Identify which cell holds the provided text, then report its (X, Y) central coordinate. 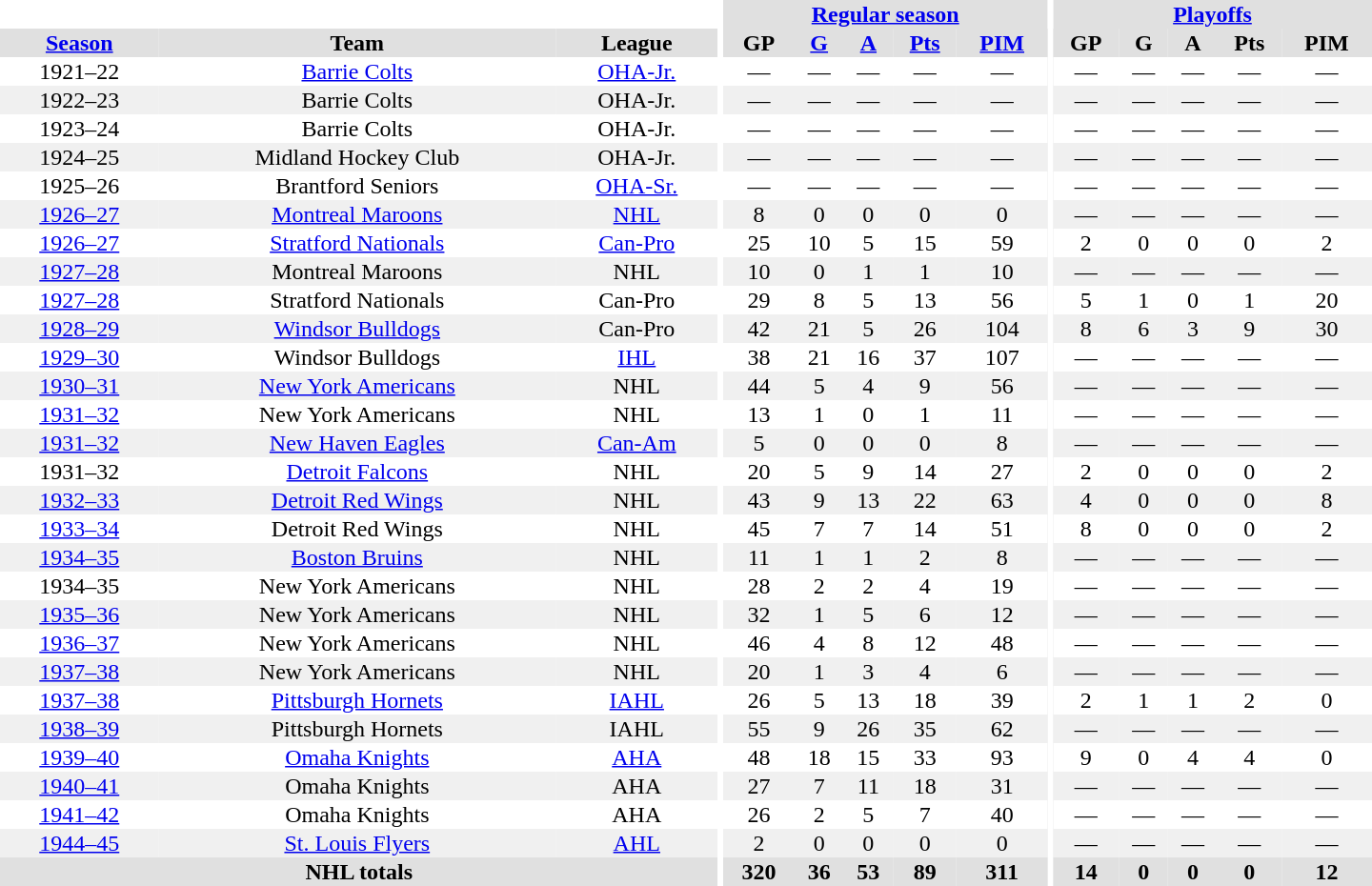
33 (924, 757)
19 (1002, 586)
22 (924, 500)
35 (924, 729)
Detroit Falcons (358, 472)
45 (758, 529)
43 (758, 500)
1925–26 (80, 186)
59 (1002, 243)
53 (869, 872)
Regular season (885, 14)
Can-Am (636, 443)
32 (758, 614)
28 (758, 586)
104 (1002, 329)
320 (758, 872)
League (636, 43)
107 (1002, 357)
31 (1002, 786)
63 (1002, 500)
51 (1002, 529)
36 (819, 872)
1939–40 (80, 757)
311 (1002, 872)
1923–24 (80, 129)
1922–23 (80, 100)
30 (1326, 329)
Season (80, 43)
New Haven Eagles (358, 443)
OHA-Sr. (636, 186)
1940–41 (80, 786)
1938–39 (80, 729)
Midland Hockey Club (358, 157)
44 (758, 386)
NHL totals (358, 872)
AHL (636, 843)
46 (758, 643)
39 (1002, 700)
1924–25 (80, 157)
16 (869, 357)
25 (758, 243)
40 (1002, 815)
1935–36 (80, 614)
42 (758, 329)
1933–34 (80, 529)
38 (758, 357)
55 (758, 729)
1921–22 (80, 71)
1928–29 (80, 329)
1944–45 (80, 843)
1941–42 (80, 815)
Boston Bruins (358, 557)
Playoffs (1212, 14)
89 (924, 872)
1930–31 (80, 386)
1932–33 (80, 500)
1936–37 (80, 643)
93 (1002, 757)
37 (924, 357)
29 (758, 300)
Brantford Seniors (358, 186)
1929–30 (80, 357)
Team (358, 43)
62 (1002, 729)
St. Louis Flyers (358, 843)
IHL (636, 357)
